Output the [x, y] coordinate of the center of the cell containing the given text.  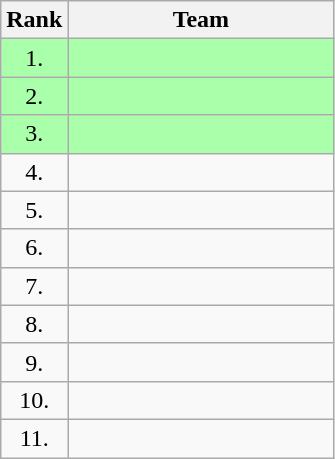
6. [34, 248]
10. [34, 400]
3. [34, 134]
Team [201, 20]
Rank [34, 20]
4. [34, 172]
7. [34, 286]
11. [34, 438]
5. [34, 210]
9. [34, 362]
1. [34, 58]
2. [34, 96]
8. [34, 324]
